Extract the (X, Y) coordinate from the center of the cell holding the provided text.  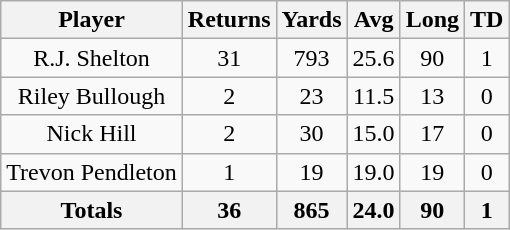
Long (432, 20)
23 (312, 96)
30 (312, 134)
Riley Bullough (92, 96)
Nick Hill (92, 134)
31 (229, 58)
36 (229, 210)
Totals (92, 210)
24.0 (374, 210)
Player (92, 20)
19.0 (374, 172)
25.6 (374, 58)
Returns (229, 20)
15.0 (374, 134)
865 (312, 210)
793 (312, 58)
17 (432, 134)
Avg (374, 20)
R.J. Shelton (92, 58)
Trevon Pendleton (92, 172)
13 (432, 96)
11.5 (374, 96)
Yards (312, 20)
TD (487, 20)
